Capture the cell that displays the provided text and extract its (X, Y) central coordinate. 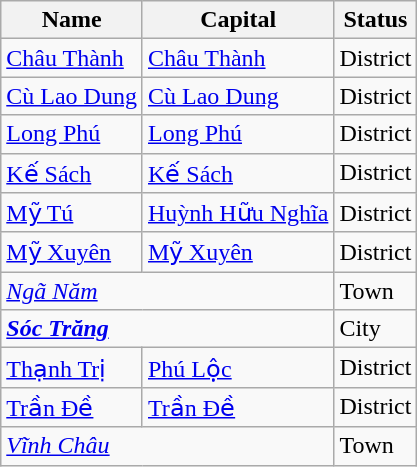
Huỳnh Hữu Nghĩa (238, 213)
Name (72, 20)
City (376, 329)
Capital (238, 20)
Thạnh Trị (72, 368)
Ngã Năm (168, 291)
Sóc Trăng (168, 329)
Mỹ Tú (72, 213)
Phú Lộc (238, 368)
Vĩnh Châu (168, 446)
Status (376, 20)
